Capture the cell that displays the provided text and extract its (x, y) central coordinate. 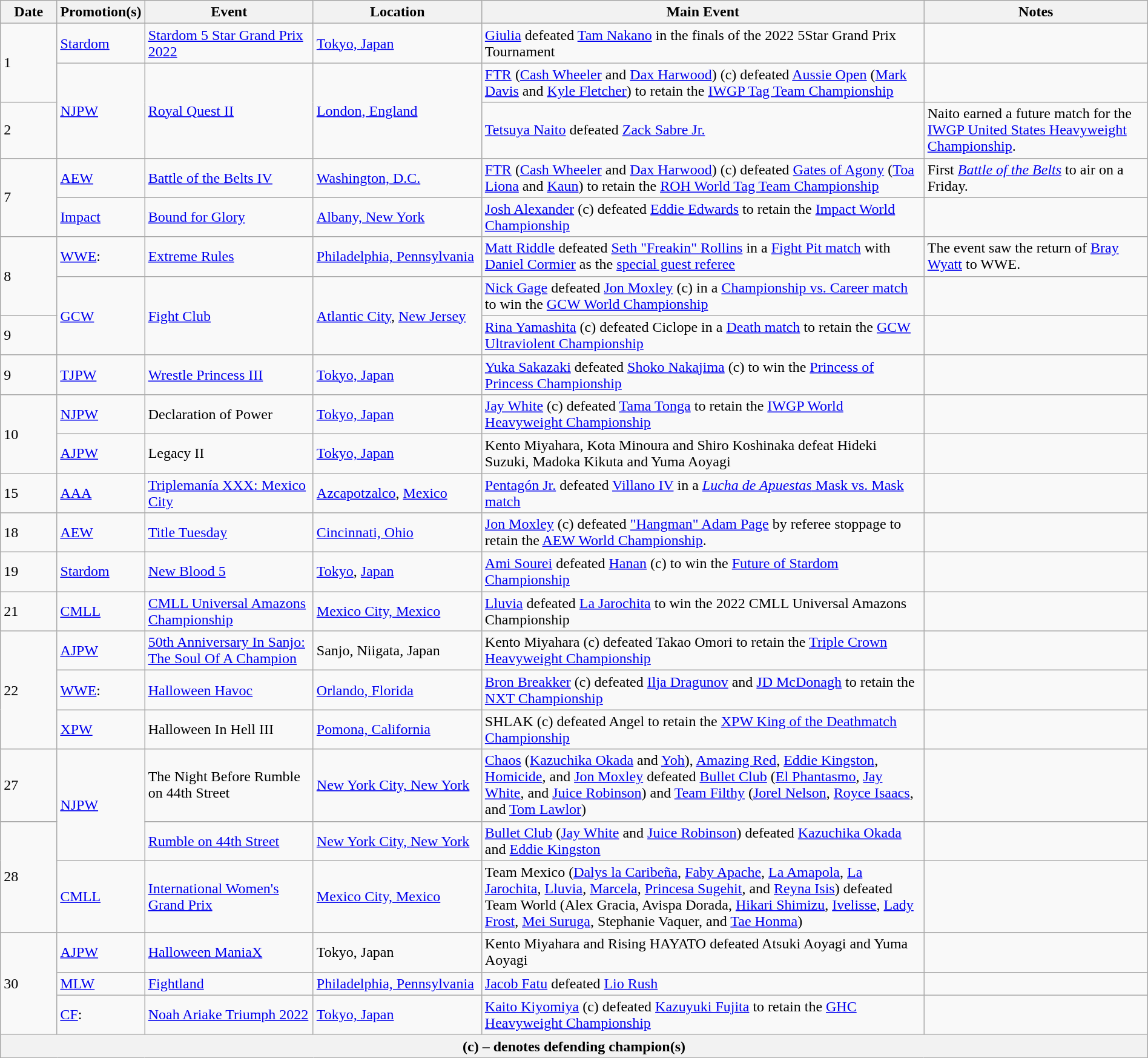
AAA (101, 493)
Atlantic City, New Jersey (397, 316)
Impact (101, 217)
The Night Before Rumble on 44th Street (229, 785)
MLW (101, 984)
Matt Riddle defeated Seth "Freakin" Rollins in a Fight Pit match with Daniel Cormier as the special guest referee (702, 257)
Kaito Kiyomiya (c) defeated Kazuyuki Fujita to retain the GHC Heavyweight Championship (702, 1015)
Battle of the Belts IV (229, 178)
FTR (Cash Wheeler and Dax Harwood) (c) defeated Gates of Agony (Toa Liona and Kaun) to retain the ROH World Tag Team Championship (702, 178)
Legacy II (229, 453)
Halloween In Hell III (229, 729)
Pentagón Jr. defeated Villano IV in a Lucha de Apuestas Mask vs. Mask match (702, 493)
Declaration of Power (229, 414)
Triplemanía XXX: Mexico City (229, 493)
TJPW (101, 374)
Giulia defeated Tam Nakano in the finals of the 2022 5Star Grand Prix Tournament (702, 44)
Orlando, Florida (397, 690)
Nick Gage defeated Jon Moxley (c) in a Championship vs. Career match to win the GCW World Championship (702, 296)
Date (29, 12)
Bound for Glory (229, 217)
International Women's Grand Prix (229, 896)
7 (29, 197)
8 (29, 276)
Washington, D.C. (397, 178)
Jay White (c) defeated Tama Tonga to retain the IWGP World Heavyweight Championship (702, 414)
Josh Alexander (c) defeated Eddie Edwards to retain the Impact World Championship (702, 217)
Naito earned a future match for the IWGP United States Heavyweight Championship. (1035, 130)
Kento Miyahara and Rising HAYATO defeated Atsuki Aoyagi and Yuma Aoyagi (702, 952)
22 (29, 690)
Bullet Club (Jay White and Juice Robinson) defeated Kazuchika Okada and Eddie Kingston (702, 841)
Jon Moxley (c) defeated "Hangman" Adam Page by referee stoppage to retain the AEW World Championship. (702, 533)
19 (29, 572)
Azcapotzalco, Mexico (397, 493)
SHLAK (c) defeated Angel to retain the XPW King of the Deathmatch Championship (702, 729)
Lluvia defeated La Jarochita to win the 2022 CMLL Universal Amazons Championship (702, 612)
Fightland (229, 984)
Extreme Rules (229, 257)
28 (29, 877)
Royal Quest II (229, 110)
Ami Sourei defeated Hanan (c) to win the Future of Stardom Championship (702, 572)
27 (29, 785)
XPW (101, 729)
(c) – denotes defending champion(s) (574, 1046)
50th Anniversary In Sanjo: The Soul Of A Champion (229, 650)
Kento Miyahara (c) defeated Takao Omori to retain the Triple Crown Heavyweight Championship (702, 650)
New Blood 5 (229, 572)
Event (229, 12)
CMLL Universal Amazons Championship (229, 612)
Sanjo, Niigata, Japan (397, 650)
18 (29, 533)
Cincinnati, Ohio (397, 533)
10 (29, 434)
15 (29, 493)
Halloween ManiaX (229, 952)
Rina Yamashita (c) defeated Ciclope in a Death match to retain the GCW Ultraviolent Championship (702, 336)
Main Event (702, 12)
The event saw the return of Bray Wyatt to WWE. (1035, 257)
Albany, New York (397, 217)
GCW (101, 316)
21 (29, 612)
FTR (Cash Wheeler and Dax Harwood) (c) defeated Aussie Open (Mark Davis and Kyle Fletcher) to retain the IWGP Tag Team Championship (702, 82)
Stardom 5 Star Grand Prix 2022 (229, 44)
Wrestle Princess III (229, 374)
Noah Ariake Triumph 2022 (229, 1015)
Tetsuya Naito defeated Zack Sabre Jr. (702, 130)
London, England (397, 110)
First Battle of the Belts to air on a Friday. (1035, 178)
Pomona, California (397, 729)
Location (397, 12)
Notes (1035, 12)
1 (29, 63)
30 (29, 984)
Title Tuesday (229, 533)
Fight Club (229, 316)
Halloween Havoc (229, 690)
Promotion(s) (101, 12)
2 (29, 130)
Kento Miyahara, Kota Minoura and Shiro Koshinaka defeat Hideki Suzuki, Madoka Kikuta and Yuma Aoyagi (702, 453)
Jacob Fatu defeated Lio Rush (702, 984)
Bron Breakker (c) defeated Ilja Dragunov and JD McDonagh to retain the NXT Championship (702, 690)
CF: (101, 1015)
Yuka Sakazaki defeated Shoko Nakajima (c) to win the Princess of Princess Championship (702, 374)
Rumble on 44th Street (229, 841)
